Output the [x, y] coordinate of the center of the cell containing the given text.  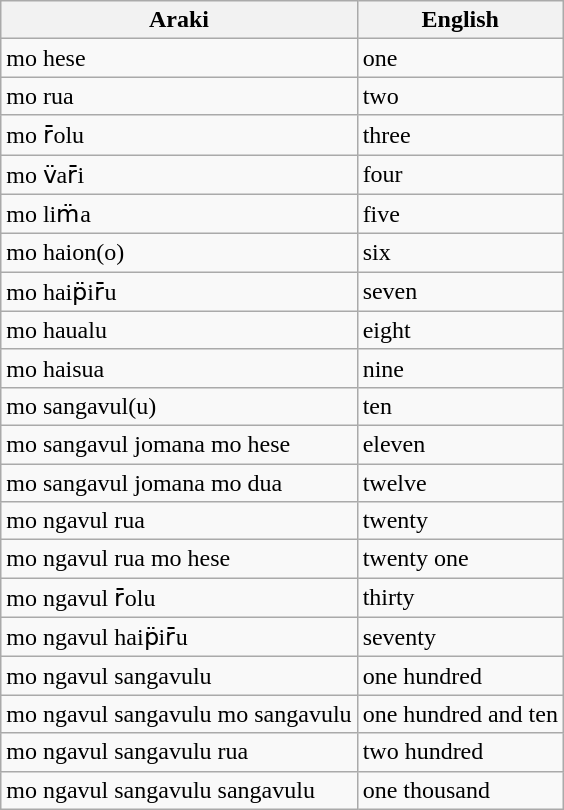
two [460, 96]
mo haion(o) [179, 253]
mo v̈ar̄i [179, 174]
twenty one [460, 559]
mo ngavul sangavulu rua [179, 752]
nine [460, 368]
three [460, 135]
English [460, 20]
thirty [460, 598]
two hundred [460, 752]
mo lim̈a [179, 214]
mo haisua [179, 368]
seven [460, 292]
twelve [460, 483]
eleven [460, 444]
seventy [460, 637]
mo sangavul(u) [179, 406]
mo rua [179, 96]
mo haualu [179, 330]
one [460, 58]
one thousand [460, 790]
twenty [460, 521]
mo hese [179, 58]
Araki [179, 20]
mo ngavul rua [179, 521]
six [460, 253]
one hundred [460, 676]
mo sangavul jomana mo dua [179, 483]
mo ngavul haip̈ir̄u [179, 637]
four [460, 174]
mo haip̈ir̄u [179, 292]
mo ngavul sangavulu sangavulu [179, 790]
five [460, 214]
mo ngavul rua mo hese [179, 559]
ten [460, 406]
mo ngavul r̄olu [179, 598]
mo sangavul jomana mo hese [179, 444]
eight [460, 330]
mo ngavul sangavulu [179, 676]
mo ngavul sangavulu mo sangavulu [179, 714]
mo r̄olu [179, 135]
one hundred and ten [460, 714]
